Scan for the cell matching the given text and deliver its [x, y] coordinate at center. 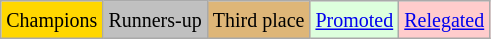
Champions [52, 20]
Promoted [354, 20]
Relegated [444, 20]
Third place [258, 20]
Runners-up [155, 20]
